Pinpoint the cell where the given text exists, returning its [x, y] midpoint coordinate. 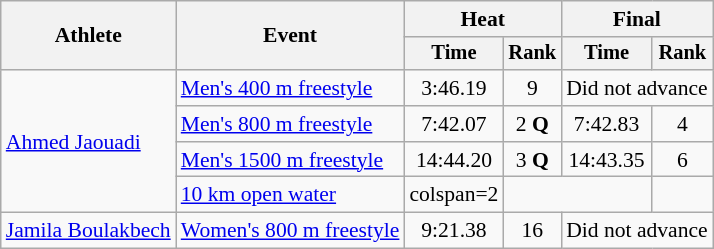
Ahmed Jaouadi [88, 141]
9 [532, 88]
3:46.19 [454, 88]
7:42.83 [606, 124]
Event [290, 36]
16 [532, 231]
Heat [482, 19]
2 Q [532, 124]
14:43.35 [606, 160]
6 [682, 160]
9:21.38 [454, 231]
colspan=2 [454, 195]
14:44.20 [454, 160]
Athlete [88, 36]
Jamila Boulakbech [88, 231]
Final [637, 19]
10 km open water [290, 195]
Women's 800 m freestyle [290, 231]
Men's 1500 m freestyle [290, 160]
7:42.07 [454, 124]
Men's 800 m freestyle [290, 124]
Men's 400 m freestyle [290, 88]
4 [682, 124]
3 Q [532, 160]
